Find where the given text appears and provide that cell's center as (x, y) coordinate. 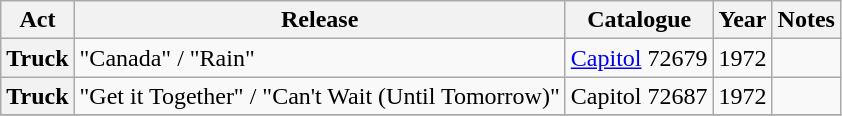
Release (320, 20)
Capitol 72687 (639, 96)
Capitol 72679 (639, 58)
Act (38, 20)
Catalogue (639, 20)
"Canada" / "Rain" (320, 58)
Notes (806, 20)
Year (742, 20)
"Get it Together" / "Can't Wait (Until Tomorrow)" (320, 96)
